Return the (X, Y) coordinate for the center point of the cell that contains the specified text.  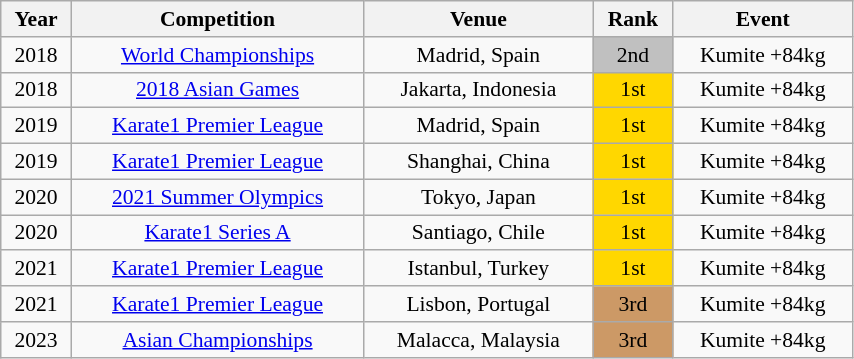
Asian Championships (218, 340)
Jakarta, Indonesia (478, 90)
Istanbul, Turkey (478, 269)
Venue (478, 19)
Shanghai, China (478, 162)
2nd (633, 55)
Tokyo, Japan (478, 197)
World Championships (218, 55)
Event (762, 19)
2023 (36, 340)
Year (36, 19)
Karate1 Series A (218, 233)
2018 Asian Games (218, 90)
2021 Summer Olympics (218, 197)
Lisbon, Portugal (478, 304)
Competition (218, 19)
Santiago, Chile (478, 233)
Rank (633, 19)
Malacca, Malaysia (478, 340)
